Pinpoint the cell where the given text exists, returning its (x, y) midpoint coordinate. 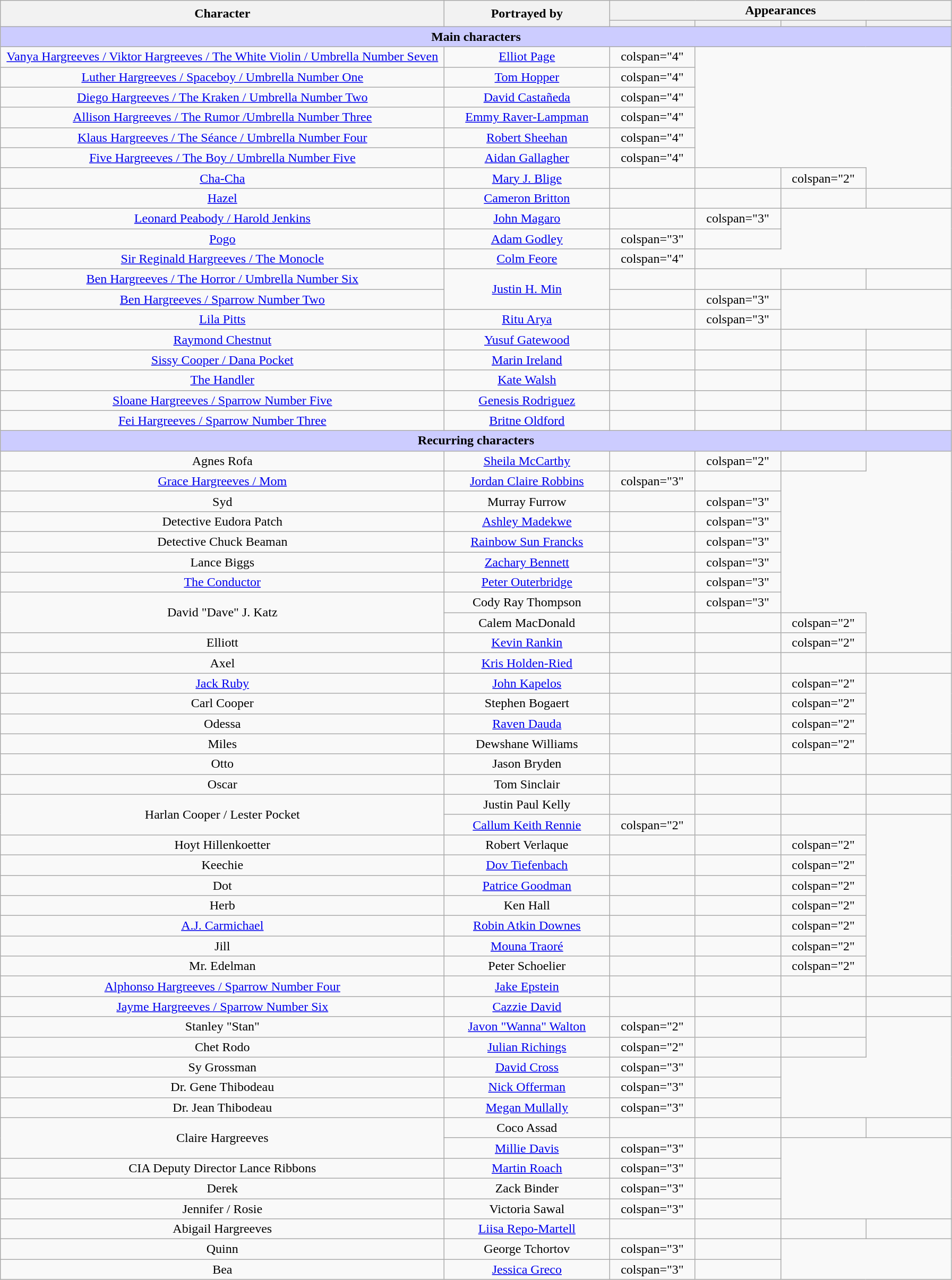
Appearances (781, 11)
Tom Hopper (527, 77)
Yusuf Gatewood (527, 340)
Elliot Page (527, 57)
Derek (222, 1188)
Carl Cooper (222, 703)
A.J. Carmichael (222, 926)
Chet Rodo (222, 1047)
Axel (222, 663)
Sloane Hargreeves / Sparrow Number Five (222, 400)
Cha-Cha (222, 178)
Zachary Bennett (527, 562)
Alphonso Hargreeves / Sparrow Number Four (222, 986)
Jason Bryden (527, 764)
Genesis Rodriguez (527, 400)
Syd (222, 501)
CIA Deputy Director Lance Ribbons (222, 1168)
Mr. Edelman (222, 966)
Grace Hargreeves / Mom (222, 481)
Rainbow Sun Francks (527, 542)
John Magaro (527, 218)
Miles (222, 744)
Vanya Hargreeves / Viktor Hargreeves / The White Violin / Umbrella Number Seven (222, 57)
Raymond Chestnut (222, 340)
Fei Hargreeves / Sparrow Number Three (222, 420)
Jill (222, 946)
Cody Ray Thompson (527, 603)
Callum Keith Rennie (527, 824)
John Kapelos (527, 683)
Jennifer / Rosie (222, 1209)
Peter Outerbridge (527, 582)
Kris Holden-Ried (527, 663)
Main characters (476, 37)
Cazzie David (527, 1007)
Britne Oldford (527, 420)
Odessa (222, 724)
Stephen Bogaert (527, 703)
Bea (222, 1269)
Sheila McCarthy (527, 461)
Lila Pitts (222, 320)
George Tchortov (527, 1249)
Calem MacDonald (527, 623)
The Conductor (222, 582)
Kate Walsh (527, 380)
Robert Sheehan (527, 138)
Abigail Hargreeves (222, 1229)
David Castañeda (527, 97)
Julian Richings (527, 1047)
The Handler (222, 380)
Megan Mullally (527, 1107)
Detective Chuck Beaman (222, 542)
Dov Tiefenbach (527, 865)
Ben Hargreeves / The Horror / Umbrella Number Six (222, 279)
Diego Hargreeves / The Kraken / Umbrella Number Two (222, 97)
Harlan Cooper / Lester Pocket (222, 814)
Klaus Hargreeves / The Séance / Umbrella Number Four (222, 138)
Tom Sinclair (527, 784)
Dr. Jean Thibodeau (222, 1107)
Jordan Claire Robbins (527, 481)
Dr. Gene Thibodeau (222, 1087)
David "Dave" J. Katz (222, 613)
Agnes Rofa (222, 461)
Colm Feore (527, 259)
Millie Davis (527, 1148)
Ben Hargreeves / Sparrow Number Two (222, 299)
Stanley "Stan" (222, 1027)
Mouna Traoré (527, 946)
Recurring characters (476, 441)
Justin H. Min (527, 289)
Coco Assad (527, 1128)
Quinn (222, 1249)
Zack Binder (527, 1188)
Cameron Britton (527, 198)
Victoria Sawal (527, 1209)
Mary J. Blige (527, 178)
Aidan Gallagher (527, 158)
Hazel (222, 198)
Detective Eudora Patch (222, 521)
Pogo (222, 238)
Emmy Raver-Lampman (527, 117)
Javon "Wanna" Walton (527, 1027)
Lance Biggs (222, 562)
Claire Hargreeves (222, 1138)
Dewshane Williams (527, 744)
Robin Atkin Downes (527, 926)
Dot (222, 885)
Ritu Arya (527, 320)
Jake Epstein (527, 986)
Luther Hargreeves / Spaceboy / Umbrella Number One (222, 77)
David Cross (527, 1067)
Portrayed by (527, 14)
Keechie (222, 865)
Martin Roach (527, 1168)
Ashley Madekwe (527, 521)
Hoyt Hillenkoetter (222, 845)
Otto (222, 764)
Nick Offerman (527, 1087)
Oscar (222, 784)
Leonard Peabody / Harold Jenkins (222, 218)
Adam Godley (527, 238)
Robert Verlaque (527, 845)
Liisa Repo-Martell (527, 1229)
Murray Furrow (527, 501)
Jayme Hargreeves / Sparrow Number Six (222, 1007)
Jessica Greco (527, 1269)
Sy Grossman (222, 1067)
Sissy Cooper / Dana Pocket (222, 360)
Justin Paul Kelly (527, 804)
Jack Ruby (222, 683)
Herb (222, 906)
Raven Dauda (527, 724)
Ken Hall (527, 906)
Marin Ireland (527, 360)
Sir Reginald Hargreeves / The Monocle (222, 259)
Kevin Rankin (527, 643)
Allison Hargreeves / The Rumor /Umbrella Number Three (222, 117)
Elliott (222, 643)
Five Hargreeves / The Boy / Umbrella Number Five (222, 158)
Patrice Goodman (527, 885)
Peter Schoelier (527, 966)
Character (222, 14)
